Return the [X, Y] coordinate for the center point of the cell that contains the specified text.  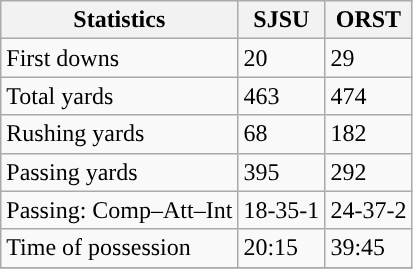
Statistics [120, 20]
Total yards [120, 96]
20 [282, 58]
474 [368, 96]
182 [368, 134]
292 [368, 172]
18-35-1 [282, 210]
39:45 [368, 248]
68 [282, 134]
SJSU [282, 20]
29 [368, 58]
Passing yards [120, 172]
First downs [120, 58]
ORST [368, 20]
Passing: Comp–Att–Int [120, 210]
20:15 [282, 248]
Rushing yards [120, 134]
24-37-2 [368, 210]
395 [282, 172]
463 [282, 96]
Time of possession [120, 248]
